Locate the cell with the specified text and output its [x, y] center coordinate. 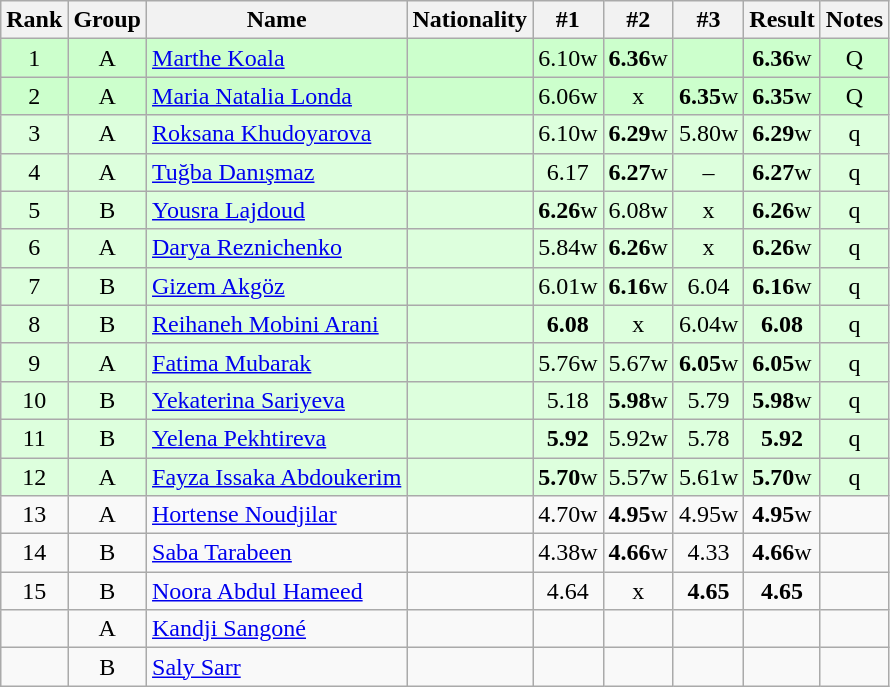
Maria Natalia Londa [277, 96]
8 [34, 324]
6.04 [708, 286]
Gizem Akgöz [277, 286]
Notes [854, 20]
5.84w [568, 248]
Fatima Mubarak [277, 362]
6.06w [568, 96]
5.67w [638, 362]
4.33 [708, 553]
14 [34, 553]
Nationality [470, 20]
#2 [638, 20]
Marthe Koala [277, 58]
6.04w [708, 324]
4.64 [568, 591]
Saly Sarr [277, 667]
1 [34, 58]
6.17 [568, 172]
Name [277, 20]
7 [34, 286]
Saba Tarabeen [277, 553]
5.61w [708, 477]
Rank [34, 20]
Hortense Noudjilar [277, 515]
15 [34, 591]
Fayza Issaka Abdoukerim [277, 477]
5.80w [708, 134]
13 [34, 515]
#3 [708, 20]
5.76w [568, 362]
12 [34, 477]
5.18 [568, 400]
Tuğba Danışmaz [277, 172]
5.57w [638, 477]
Darya Reznichenko [277, 248]
5.79 [708, 400]
6 [34, 248]
#1 [568, 20]
3 [34, 134]
5.92w [638, 438]
Result [782, 20]
4.70w [568, 515]
2 [34, 96]
Yousra Lajdoud [277, 210]
10 [34, 400]
Yekaterina Sariyeva [277, 400]
Kandji Sangoné [277, 629]
Noora Abdul Hameed [277, 591]
6.08w [638, 210]
6.01w [568, 286]
Reihaneh Mobini Arani [277, 324]
4.38w [568, 553]
Yelena Pekhtireva [277, 438]
5.78 [708, 438]
Group [108, 20]
Roksana Khudoyarova [277, 134]
9 [34, 362]
5 [34, 210]
– [708, 172]
11 [34, 438]
4 [34, 172]
